Locate the cell with the specified text and output its [x, y] center coordinate. 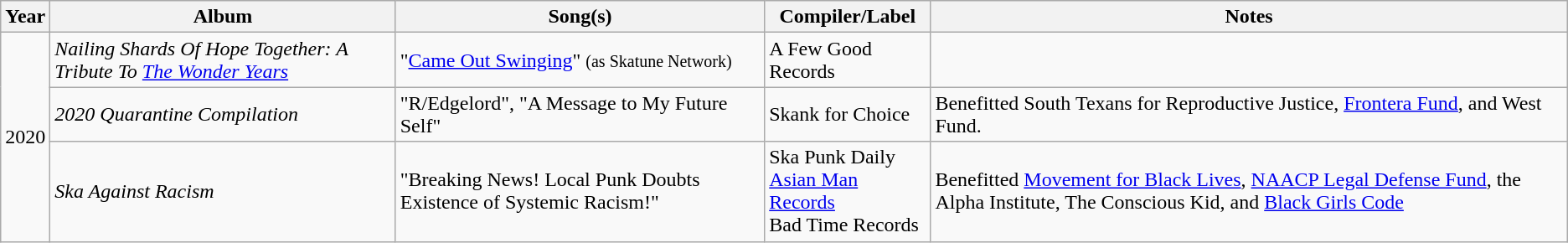
Year [25, 17]
Song(s) [580, 17]
Ska Against Racism [223, 191]
A Few Good Records [848, 60]
Skank for Choice [848, 114]
"R/Edgelord", "A Message to My Future Self" [580, 114]
"Breaking News! Local Punk Doubts Existence of Systemic Racism!" [580, 191]
Ska Punk DailyAsian Man RecordsBad Time Records [848, 191]
Album [223, 17]
Benefitted Movement for Black Lives, NAACP Legal Defense Fund, the Alpha Institute, The Conscious Kid, and Black Girls Code [1249, 191]
Nailing Shards Of Hope Together: A Tribute To The Wonder Years [223, 60]
2020 Quarantine Compilation [223, 114]
2020 [25, 137]
Compiler/Label [848, 17]
"Came Out Swinging" (as Skatune Network) [580, 60]
Benefitted South Texans for Reproductive Justice, Frontera Fund, and West Fund. [1249, 114]
Notes [1249, 17]
